Capture the cell that displays the provided text and extract its (x, y) central coordinate. 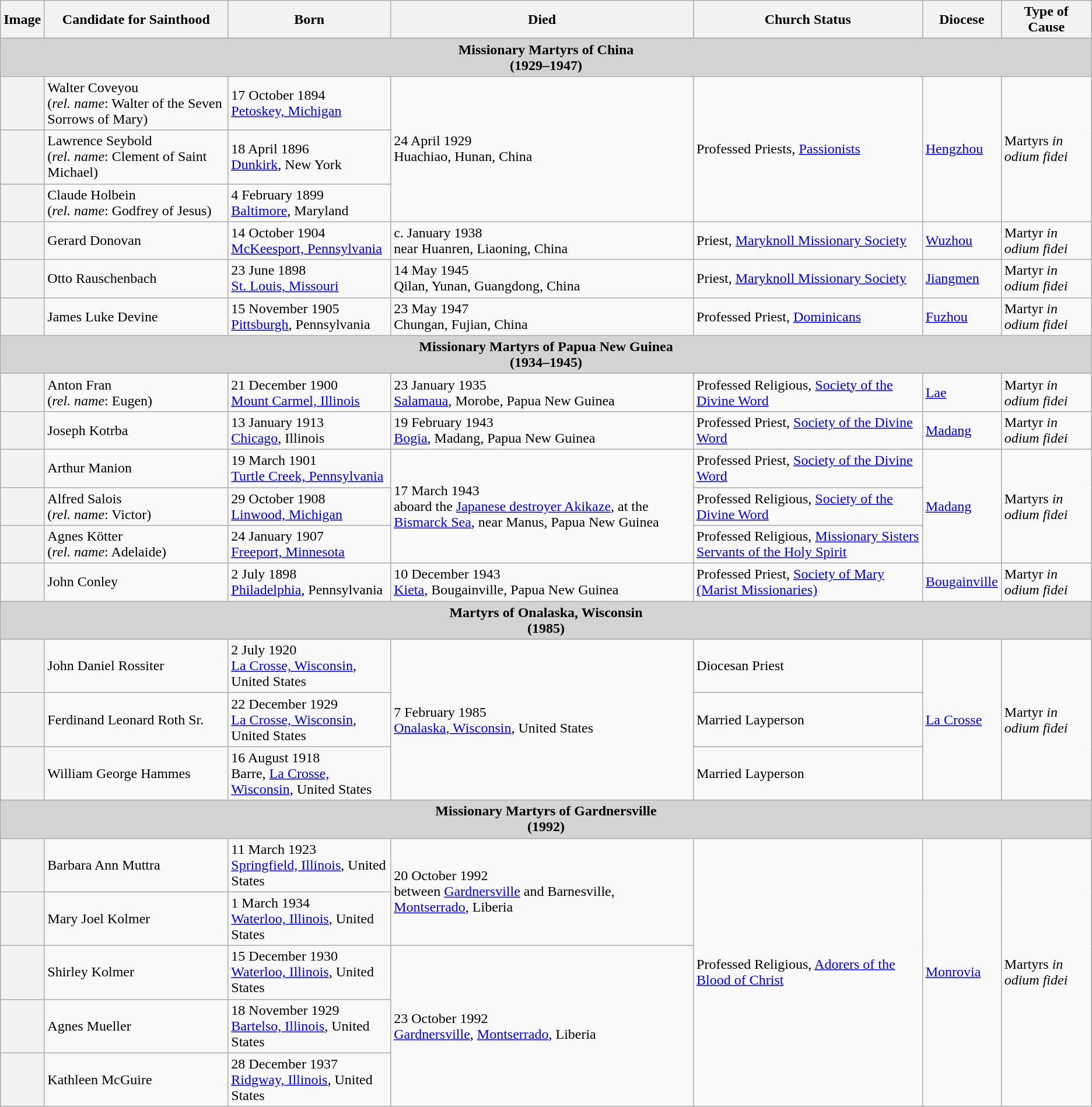
Candidate for Sainthood (136, 20)
15 November 1905 Pittsburgh, Pennsylvania (309, 316)
24 April 1929 Huachiao, Hunan, China (542, 149)
Anton Fran (rel. name: Eugen) (136, 392)
Arthur Manion (136, 468)
18 November 1929 Bartelso, Illinois, United States (309, 1026)
23 May 1947 Chungan, Fujian, China (542, 316)
Died (542, 20)
Professed Priest, Dominicans (808, 316)
2 July 1920 La Crosse, Wisconsin, United States (309, 666)
29 October 1908 Linwood, Michigan (309, 506)
Professed Religious, Adorers of the Blood of Christ (808, 972)
14 May 1945 Qilan, Yunan, Guangdong, China (542, 279)
Lawrence Seybold (rel. name: Clement of Saint Michael) (136, 157)
Fuzhou (961, 316)
4 February 1899 Baltimore, Maryland (309, 203)
Image (22, 20)
Monrovia (961, 972)
Born (309, 20)
La Crosse (961, 720)
15 December 1930 Waterloo, Illinois, United States (309, 972)
Gerard Donovan (136, 240)
2 July 1898 Philadelphia, Pennsylvania (309, 582)
Mary Joel Kolmer (136, 919)
20 October 1992 between Gardnersville and Barnesville, Montserrado, Liberia (542, 892)
Barbara Ann Muttra (136, 865)
Agnes Mueller (136, 1026)
1 March 1934 Waterloo, Illinois, United States (309, 919)
Diocese (961, 20)
23 June 1898 St. Louis, Missouri (309, 279)
Professed Religious, Missionary Sisters Servants of the Holy Spirit (808, 545)
c. January 1938 near Huanren, Liaoning, China (542, 240)
Kathleen McGuire (136, 1080)
Shirley Kolmer (136, 972)
17 March 1943 aboard the Japanese destroyer Akikaze, at the Bismarck Sea, near Manus, Papua New Guinea (542, 506)
16 August 1918 Barre, La Crosse, Wisconsin, United States (309, 773)
28 December 1937 Ridgway, Illinois, United States (309, 1080)
Jiangmen (961, 279)
James Luke Devine (136, 316)
18 April 1896 Dunkirk, New York (309, 157)
Church Status (808, 20)
John Daniel Rossiter (136, 666)
24 January 1907 Freeport, Minnesota (309, 545)
14 October 1904 McKeesport, Pennsylvania (309, 240)
Agnes Kötter (rel. name: Adelaide) (136, 545)
19 March 1901 Turtle Creek, Pennsylvania (309, 468)
23 October 1992 Gardnersville, Montserrado, Liberia (542, 1026)
23 January 1935 Salamaua, Morobe, Papua New Guinea (542, 392)
William George Hammes (136, 773)
17 October 1894 Petoskey, Michigan (309, 103)
21 December 1900 Mount Carmel, Illinois (309, 392)
Lae (961, 392)
Professed Priests, Passionists (808, 149)
Ferdinand Leonard Roth Sr. (136, 720)
Bougainville (961, 582)
Missionary Martyrs of China (1929–1947) (546, 57)
Missionary Martyrs of Papua New Guinea (1934–1945) (546, 355)
Diocesan Priest (808, 666)
Joseph Kotrba (136, 430)
Walter Coveyou (rel. name: Walter of the Seven Sorrows of Mary) (136, 103)
7 February 1985 Onalaska, Wisconsin, United States (542, 720)
Otto Rauschenbach (136, 279)
Professed Priest, Society of Mary (Marist Missionaries) (808, 582)
Type of Cause (1046, 20)
13 January 1913 Chicago, Illinois (309, 430)
Hengzhou (961, 149)
Missionary Martyrs of Gardnersville (1992) (546, 819)
22 December 1929 La Crosse, Wisconsin, United States (309, 720)
Claude Holbein (rel. name: Godfrey of Jesus) (136, 203)
Martyrs of Onalaska, Wisconsin (1985) (546, 621)
Wuzhou (961, 240)
11 March 1923 Springfield, Illinois, United States (309, 865)
10 December 1943 Kieta, Bougainville, Papua New Guinea (542, 582)
19 February 1943 Bogia, Madang, Papua New Guinea (542, 430)
Alfred Salois (rel. name: Victor) (136, 506)
John Conley (136, 582)
